Output the [x, y] coordinate of the center of the cell containing the given text.  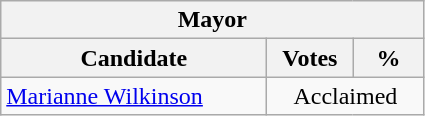
Acclaimed [346, 96]
Marianne Wilkinson [134, 96]
Votes [310, 58]
Candidate [134, 58]
Mayor [212, 20]
% [388, 58]
